Find where the given text appears and provide that cell's center as [x, y] coordinate. 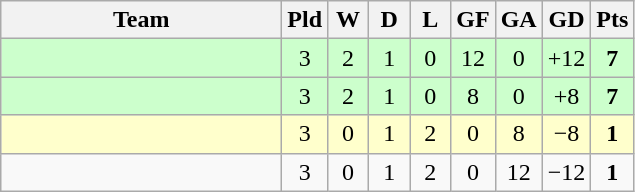
GD [566, 20]
GF [473, 20]
L [430, 20]
W [348, 20]
−8 [566, 134]
D [390, 20]
−12 [566, 172]
GA [518, 20]
Pld [305, 20]
Pts [612, 20]
+12 [566, 58]
+8 [566, 96]
Team [142, 20]
